Return (x, y) of the center of cell containing provided text 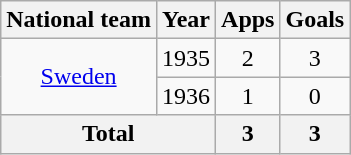
2 (248, 58)
1935 (186, 58)
National team (79, 20)
1936 (186, 96)
Total (108, 134)
Sweden (79, 77)
1 (248, 96)
Year (186, 20)
Goals (315, 20)
0 (315, 96)
Apps (248, 20)
